Scan for the cell matching the given text and deliver its [x, y] coordinate at center. 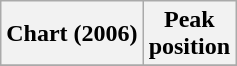
Peakposition [189, 34]
Chart (2006) [72, 34]
